From the cell containing the given text, extract its center point as (X, Y) coordinate. 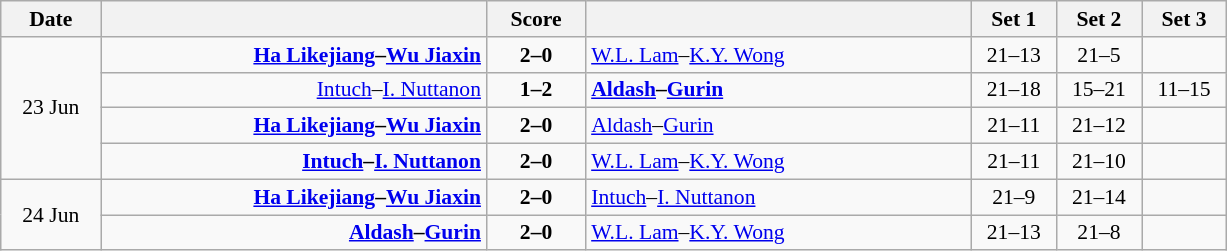
1–2 (536, 90)
21–14 (1098, 197)
Set 1 (1014, 19)
21–18 (1014, 90)
Score (536, 19)
Set 3 (1184, 19)
23 Jun (51, 108)
21–5 (1098, 55)
21–9 (1014, 197)
Set 2 (1098, 19)
15–21 (1098, 90)
11–15 (1184, 90)
Date (51, 19)
24 Jun (51, 214)
21–10 (1098, 162)
21–12 (1098, 126)
21–8 (1098, 233)
